Provide the (x, y) coordinate of the cell's center where the given text is located.  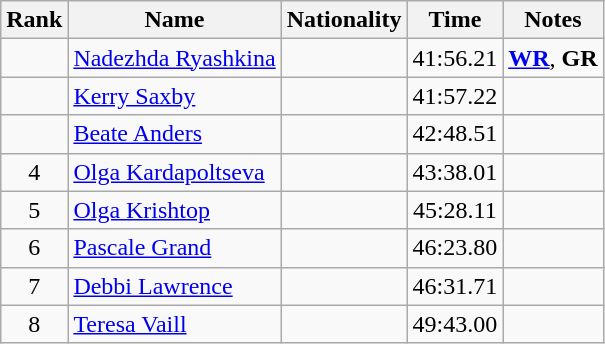
Olga Kardapoltseva (174, 172)
Nadezhda Ryashkina (174, 58)
Debbi Lawrence (174, 286)
41:57.22 (455, 96)
5 (34, 210)
Time (455, 20)
8 (34, 324)
6 (34, 248)
Name (174, 20)
Kerry Saxby (174, 96)
Pascale Grand (174, 248)
46:31.71 (455, 286)
46:23.80 (455, 248)
7 (34, 286)
42:48.51 (455, 134)
41:56.21 (455, 58)
49:43.00 (455, 324)
Teresa Vaill (174, 324)
43:38.01 (455, 172)
Rank (34, 20)
Olga Krishtop (174, 210)
Beate Anders (174, 134)
45:28.11 (455, 210)
WR, GR (553, 58)
Nationality (344, 20)
Notes (553, 20)
4 (34, 172)
